Output the (X, Y) coordinate of the center of the cell containing the given text.  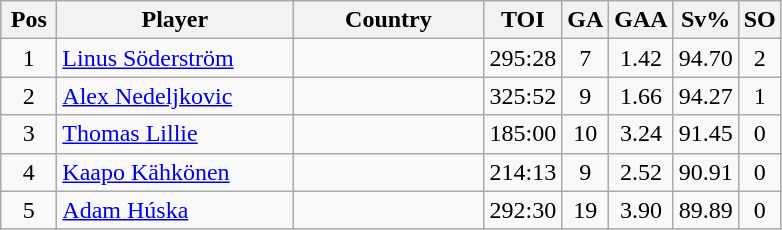
Pos (29, 20)
1.66 (641, 96)
3.90 (641, 210)
GA (586, 20)
Alex Nedeljkovic (175, 96)
Country (388, 20)
91.45 (706, 134)
1.42 (641, 58)
3.24 (641, 134)
214:13 (523, 172)
Kaapo Kähkönen (175, 172)
Thomas Lillie (175, 134)
Linus Söderström (175, 58)
295:28 (523, 58)
SO (760, 20)
325:52 (523, 96)
2.52 (641, 172)
Sv% (706, 20)
94.27 (706, 96)
292:30 (523, 210)
4 (29, 172)
GAA (641, 20)
89.89 (706, 210)
94.70 (706, 58)
185:00 (523, 134)
Adam Húska (175, 210)
5 (29, 210)
10 (586, 134)
19 (586, 210)
90.91 (706, 172)
7 (586, 58)
TOI (523, 20)
3 (29, 134)
Player (175, 20)
